From the cell containing the given text, extract its center point as (x, y) coordinate. 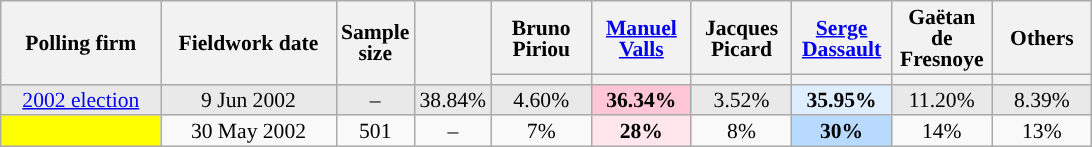
11.20% (942, 100)
30 May 2002 (248, 132)
7% (541, 132)
8.39% (1042, 100)
35.95% (842, 100)
Gaëtan de Fresnoye (942, 38)
Serge Dassault (842, 38)
Jacques Picard (741, 38)
36.34% (641, 100)
9 Jun 2002 (248, 100)
38.84% (452, 100)
Bruno Piriou (541, 38)
28% (641, 132)
3.52% (741, 100)
Polling firm (81, 42)
30% (842, 132)
8% (741, 132)
501 (375, 132)
13% (1042, 132)
Manuel Valls (641, 38)
Samplesize (375, 42)
14% (942, 132)
2002 election (81, 100)
Others (1042, 38)
4.60% (541, 100)
Fieldwork date (248, 42)
